For the text-containing cell, return its midpoint in (x, y) coordinate format. 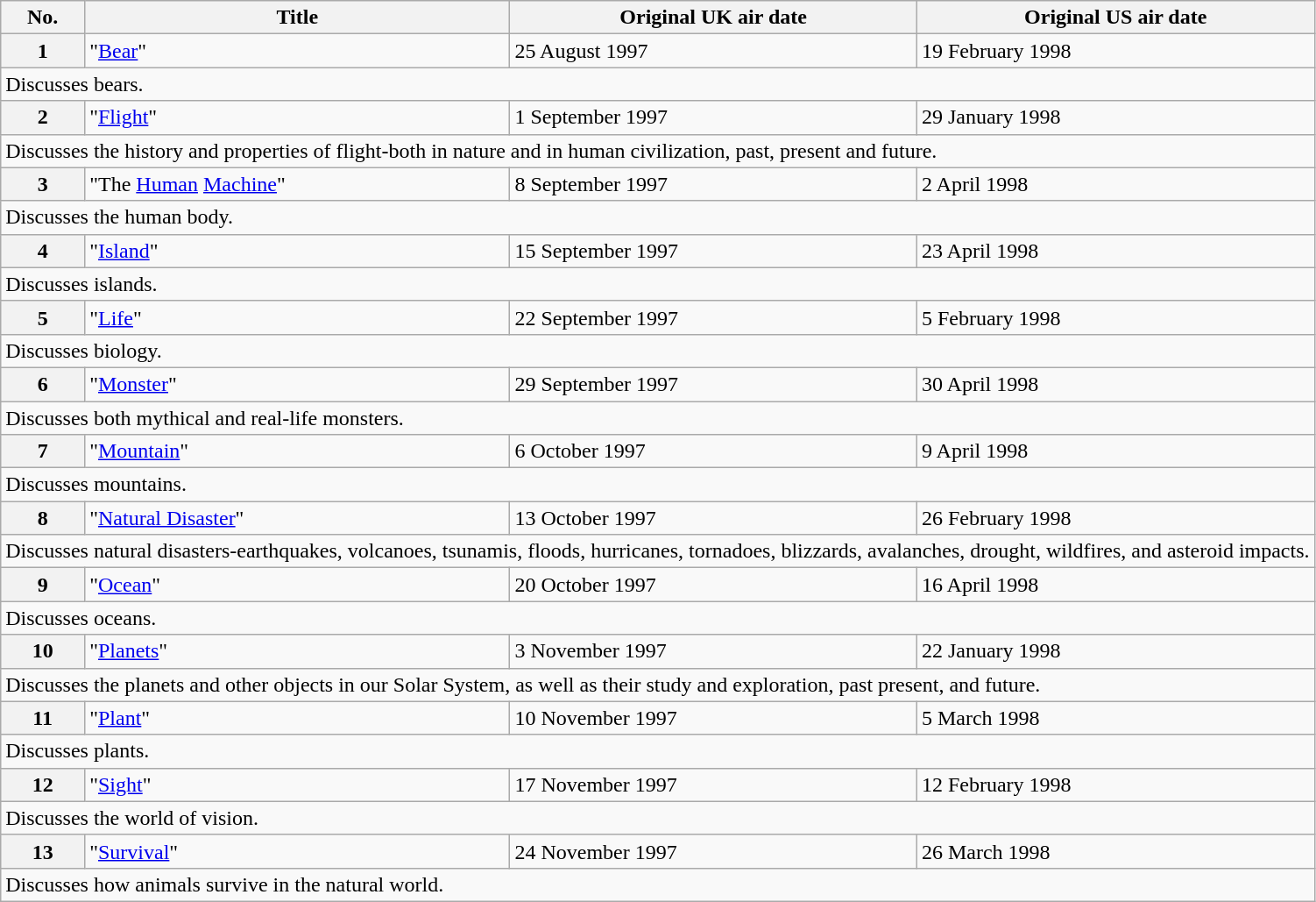
No. (43, 18)
26 March 1998 (1115, 851)
"Monster" (298, 384)
13 October 1997 (713, 518)
24 November 1997 (713, 851)
10 November 1997 (713, 718)
Discusses bears. (657, 84)
22 January 1998 (1115, 651)
4 (43, 251)
3 November 1997 (713, 651)
1 September 1997 (713, 117)
Original US air date (1115, 18)
9 (43, 585)
3 (43, 184)
"Life" (298, 317)
17 November 1997 (713, 785)
16 April 1998 (1115, 585)
12 (43, 785)
Discusses the history and properties of flight-both in nature and in human civilization, past, present and future. (657, 151)
Discusses the world of vision. (657, 818)
2 (43, 117)
9 April 1998 (1115, 451)
22 September 1997 (713, 317)
"Mountain" (298, 451)
Discusses plants. (657, 751)
Discusses islands. (657, 284)
13 (43, 851)
Discusses oceans. (657, 618)
"Bear" (298, 51)
8 (43, 518)
2 April 1998 (1115, 184)
7 (43, 451)
29 January 1998 (1115, 117)
12 February 1998 (1115, 785)
10 (43, 651)
"Planets" (298, 651)
8 September 1997 (713, 184)
"Sight" (298, 785)
"Natural Disaster" (298, 518)
1 (43, 51)
23 April 1998 (1115, 251)
5 (43, 317)
Title (298, 18)
30 April 1998 (1115, 384)
29 September 1997 (713, 384)
Original UK air date (713, 18)
19 February 1998 (1115, 51)
"Plant" (298, 718)
Discusses the human body. (657, 217)
"Ocean" (298, 585)
5 March 1998 (1115, 718)
"Survival" (298, 851)
Discusses the planets and other objects in our Solar System, as well as their study and exploration, past present, and future. (657, 685)
"The Human Machine" (298, 184)
Discusses mountains. (657, 485)
20 October 1997 (713, 585)
6 (43, 384)
"Flight" (298, 117)
26 February 1998 (1115, 518)
25 August 1997 (713, 51)
"Island" (298, 251)
Discusses how animals survive in the natural world. (657, 884)
Discusses biology. (657, 351)
5 February 1998 (1115, 317)
15 September 1997 (713, 251)
6 October 1997 (713, 451)
Discusses both mythical and real-life monsters. (657, 418)
11 (43, 718)
